Provide the [X, Y] coordinate of the cell's center where the given text is located.  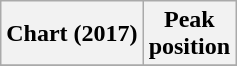
Chart (2017) [72, 34]
Peakposition [189, 34]
